Return the [X, Y] coordinate for the center point of the cell that contains the specified text.  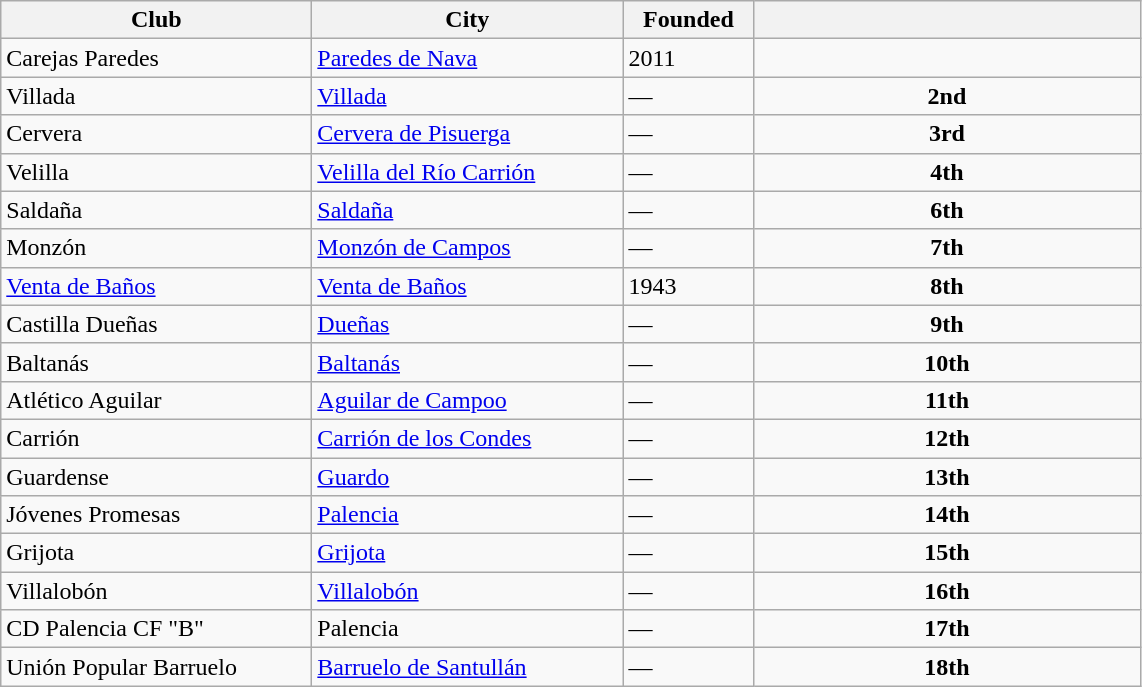
Monzón [156, 248]
11th [947, 400]
Paredes de Nava [468, 58]
4th [947, 172]
Unión Popular Barruelo [156, 667]
Cervera de Pisuerga [468, 134]
1943 [688, 286]
6th [947, 210]
Founded [688, 20]
17th [947, 629]
Castilla Dueñas [156, 324]
16th [947, 591]
Monzón de Campos [468, 248]
18th [947, 667]
Atlético Aguilar [156, 400]
Carejas Paredes [156, 58]
Velilla [156, 172]
Jóvenes Promesas [156, 515]
Carrión de los Condes [468, 438]
Cervera [156, 134]
Carrión [156, 438]
13th [947, 477]
Aguilar de Campoo [468, 400]
Club [156, 20]
2nd [947, 96]
7th [947, 248]
10th [947, 362]
Guardense [156, 477]
CD Palencia CF "B" [156, 629]
12th [947, 438]
8th [947, 286]
9th [947, 324]
15th [947, 553]
Barruelo de Santullán [468, 667]
City [468, 20]
14th [947, 515]
Guardo [468, 477]
Velilla del Río Carrión [468, 172]
Dueñas [468, 324]
3rd [947, 134]
2011 [688, 58]
